Pinpoint the cell where the given text exists, returning its (X, Y) midpoint coordinate. 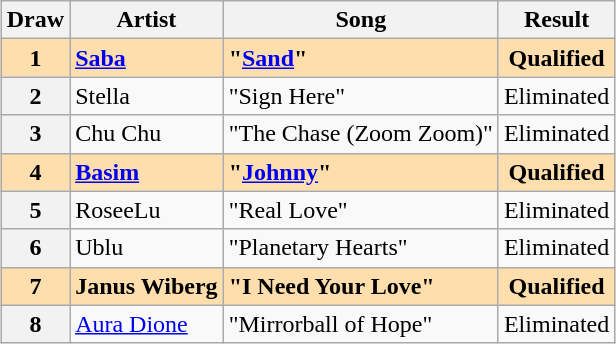
RoseeLu (147, 210)
"Johnny" (360, 172)
"Sign Here" (360, 96)
"The Chase (Zoom Zoom)" (360, 134)
5 (35, 210)
Draw (35, 20)
Saba (147, 58)
Chu Chu (147, 134)
2 (35, 96)
Ublu (147, 248)
6 (35, 248)
3 (35, 134)
Artist (147, 20)
"Planetary Hearts" (360, 248)
1 (35, 58)
"Real Love" (360, 210)
7 (35, 286)
8 (35, 324)
Song (360, 20)
Stella (147, 96)
4 (35, 172)
"I Need Your Love" (360, 286)
"Sand" (360, 58)
"Mirrorball of Hope" (360, 324)
Janus Wiberg (147, 286)
Aura Dione (147, 324)
Basim (147, 172)
Result (556, 20)
